Output the [x, y] coordinate of the center of the cell containing the given text.  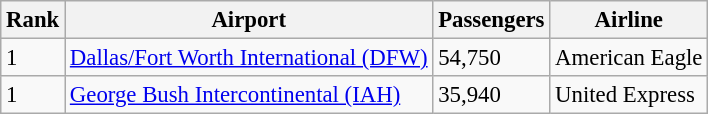
54,750 [492, 58]
United Express [629, 95]
American Eagle [629, 58]
Airline [629, 20]
Passengers [492, 20]
Rank [33, 20]
Airport [249, 20]
Dallas/Fort Worth International (DFW) [249, 58]
George Bush Intercontinental (IAH) [249, 95]
35,940 [492, 95]
